Pinpoint the cell where the given text exists, returning its [X, Y] midpoint coordinate. 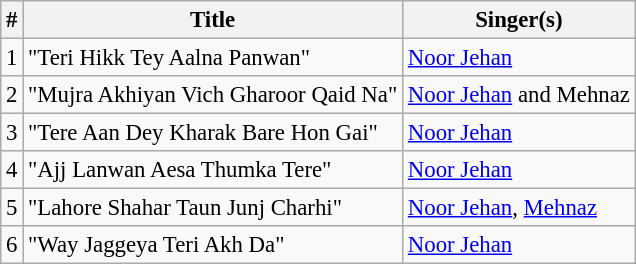
Noor Jehan and Mehnaz [520, 95]
Singer(s) [520, 20]
# [12, 20]
4 [12, 170]
"Mujra Akhiyan Vich Gharoor Qaid Na" [213, 95]
2 [12, 95]
1 [12, 58]
"Way Jaggeya Teri Akh Da" [213, 245]
"Lahore Shahar Taun Junj Charhi" [213, 208]
"Teri Hikk Tey Aalna Panwan" [213, 58]
3 [12, 133]
5 [12, 208]
Title [213, 20]
"Ajj Lanwan Aesa Thumka Tere" [213, 170]
"Tere Aan Dey Kharak Bare Hon Gai" [213, 133]
6 [12, 245]
Noor Jehan, Mehnaz [520, 208]
